Determine the (X, Y) coordinate at the center of the cell enclosing the given text.  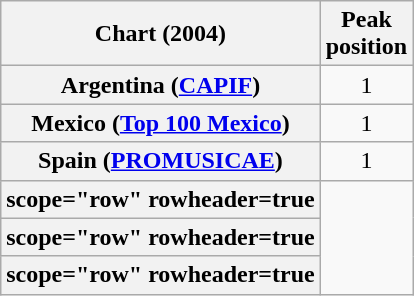
Peakposition (366, 34)
Spain (PROMUSICAE) (160, 161)
Argentina (CAPIF) (160, 85)
Chart (2004) (160, 34)
Mexico (Top 100 Mexico) (160, 123)
